Provide the (x, y) coordinate of the cell's center where the given text is located.  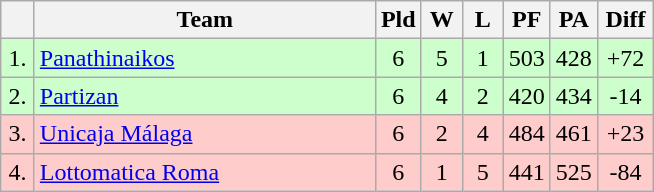
+72 (625, 58)
503 (526, 58)
434 (574, 96)
2. (18, 96)
Lottomatica Roma (204, 172)
3. (18, 134)
W (442, 20)
PA (574, 20)
Panathinaikos (204, 58)
Pld (398, 20)
4. (18, 172)
+23 (625, 134)
525 (574, 172)
PF (526, 20)
428 (574, 58)
Team (204, 20)
484 (526, 134)
-84 (625, 172)
420 (526, 96)
Unicaja Málaga (204, 134)
L (482, 20)
1. (18, 58)
Partizan (204, 96)
Diff (625, 20)
441 (526, 172)
461 (574, 134)
-14 (625, 96)
